Output the [X, Y] coordinate of the center of the cell containing the given text.  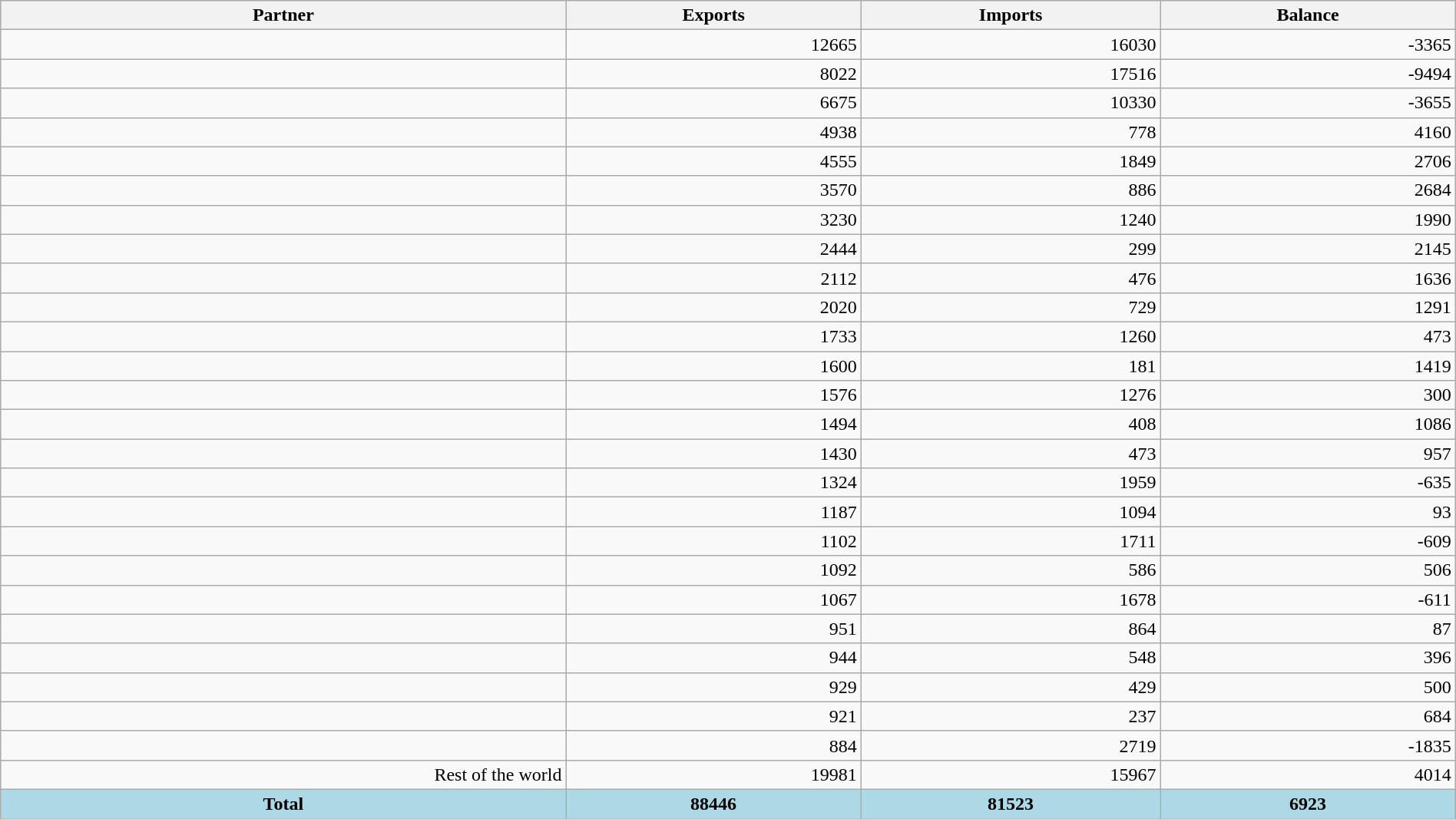
1733 [713, 336]
300 [1308, 395]
81523 [1011, 804]
929 [713, 687]
1067 [713, 599]
476 [1011, 278]
-9494 [1308, 74]
10330 [1011, 103]
921 [713, 716]
1678 [1011, 599]
3570 [713, 190]
1240 [1011, 220]
944 [713, 658]
16030 [1011, 45]
1849 [1011, 161]
1419 [1308, 366]
2145 [1308, 249]
500 [1308, 687]
6923 [1308, 804]
-3365 [1308, 45]
506 [1308, 570]
1324 [713, 483]
17516 [1011, 74]
684 [1308, 716]
2706 [1308, 161]
12665 [713, 45]
6675 [713, 103]
19981 [713, 774]
87 [1308, 629]
8022 [713, 74]
-3655 [1308, 103]
429 [1011, 687]
1430 [713, 454]
2020 [713, 307]
88446 [713, 804]
408 [1011, 424]
4938 [713, 132]
Rest of the world [283, 774]
548 [1011, 658]
Exports [713, 15]
-1835 [1308, 745]
93 [1308, 512]
2444 [713, 249]
1260 [1011, 336]
396 [1308, 658]
Partner [283, 15]
1276 [1011, 395]
4014 [1308, 774]
1959 [1011, 483]
957 [1308, 454]
-635 [1308, 483]
15967 [1011, 774]
1086 [1308, 424]
2112 [713, 278]
2719 [1011, 745]
1600 [713, 366]
181 [1011, 366]
Balance [1308, 15]
1092 [713, 570]
-609 [1308, 541]
1636 [1308, 278]
2684 [1308, 190]
1291 [1308, 307]
1494 [713, 424]
Total [283, 804]
1990 [1308, 220]
1094 [1011, 512]
778 [1011, 132]
1187 [713, 512]
951 [713, 629]
1711 [1011, 541]
729 [1011, 307]
-611 [1308, 599]
1102 [713, 541]
1576 [713, 395]
Imports [1011, 15]
3230 [713, 220]
864 [1011, 629]
299 [1011, 249]
237 [1011, 716]
4160 [1308, 132]
4555 [713, 161]
586 [1011, 570]
884 [713, 745]
886 [1011, 190]
